For the text-containing cell, return its midpoint in (x, y) coordinate format. 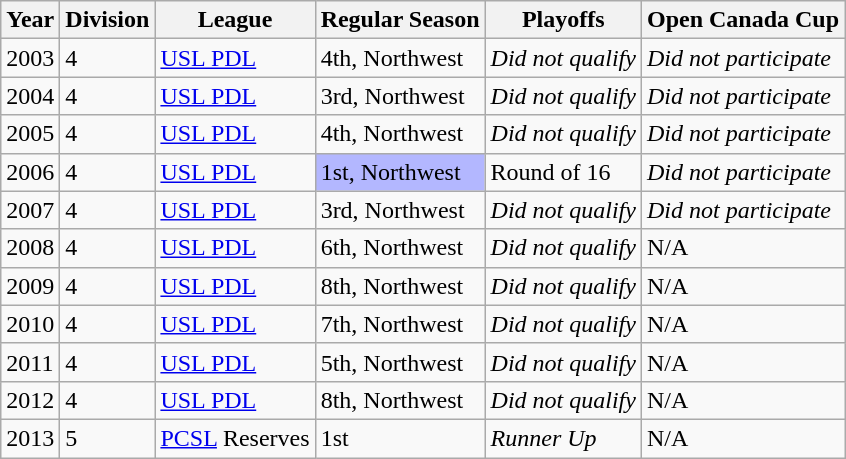
7th, Northwest (400, 324)
2005 (30, 134)
Runner Up (563, 438)
2003 (30, 58)
2004 (30, 96)
5 (108, 438)
Regular Season (400, 20)
1st (400, 438)
6th, Northwest (400, 248)
2008 (30, 248)
Division (108, 20)
2007 (30, 210)
Playoffs (563, 20)
2013 (30, 438)
2010 (30, 324)
2009 (30, 286)
2011 (30, 362)
PCSL Reserves (235, 438)
2006 (30, 172)
1st, Northwest (400, 172)
League (235, 20)
Open Canada Cup (742, 20)
5th, Northwest (400, 362)
Year (30, 20)
2012 (30, 400)
Round of 16 (563, 172)
